From the cell containing the given text, extract its center point as (X, Y) coordinate. 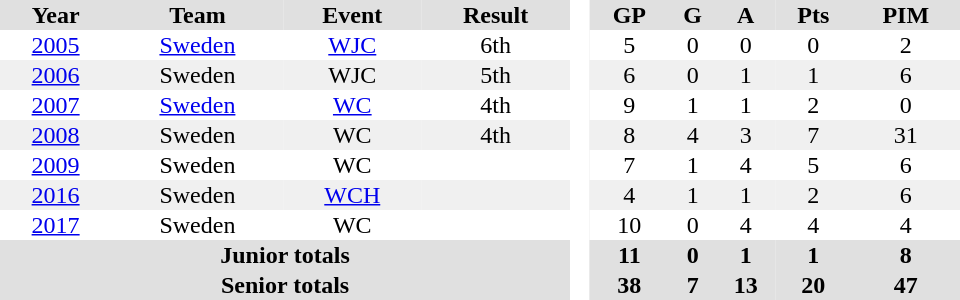
20 (813, 285)
G (692, 15)
WCH (352, 195)
38 (630, 285)
2006 (56, 75)
6th (496, 45)
2017 (56, 225)
47 (906, 285)
Senior totals (285, 285)
10 (630, 225)
2016 (56, 195)
2009 (56, 165)
Junior totals (285, 255)
5th (496, 75)
2007 (56, 105)
PIM (906, 15)
Team (197, 15)
31 (906, 135)
3 (746, 135)
Event (352, 15)
Result (496, 15)
A (746, 15)
2005 (56, 45)
2008 (56, 135)
Year (56, 15)
11 (630, 255)
9 (630, 105)
Pts (813, 15)
13 (746, 285)
GP (630, 15)
